Provide the [X, Y] coordinate of the cell's center where the given text is located.  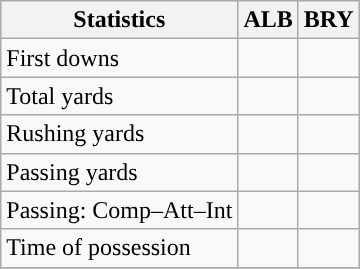
Passing yards [120, 172]
Total yards [120, 96]
First downs [120, 58]
ALB [268, 20]
Time of possession [120, 248]
BRY [328, 20]
Rushing yards [120, 134]
Statistics [120, 20]
Passing: Comp–Att–Int [120, 210]
